Return [X, Y] of the center of cell containing provided text 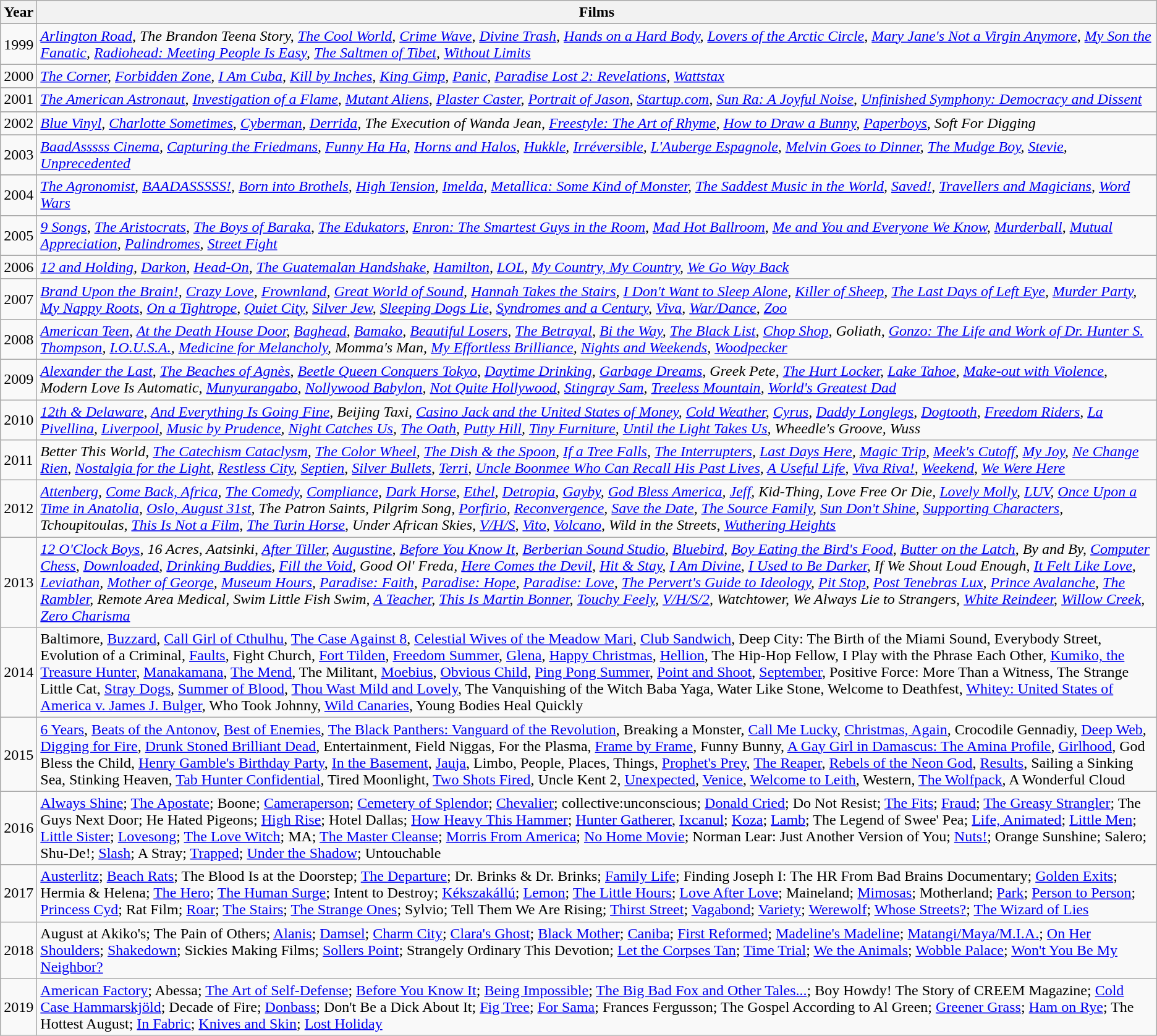
2018 [19, 950]
2003 [19, 155]
2000 [19, 76]
2010 [19, 419]
2015 [19, 754]
2011 [19, 460]
The Corner, Forbidden Zone, I Am Cuba, Kill by Inches, King Gimp, Panic, Paradise Lost 2: Revelations, Wattstax [597, 76]
1999 [19, 45]
Year [19, 12]
2002 [19, 123]
2001 [19, 100]
2007 [19, 299]
2013 [19, 582]
2017 [19, 893]
Films [597, 12]
2009 [19, 380]
2005 [19, 235]
2019 [19, 1007]
2008 [19, 339]
2016 [19, 828]
2006 [19, 267]
2004 [19, 195]
12 and Holding, Darkon, Head-On, The Guatemalan Handshake, Hamilton, LOL, My Country, My Country, We Go Way Back [597, 267]
2012 [19, 509]
2014 [19, 673]
